Scan for the cell matching the given text and deliver its (X, Y) coordinate at center. 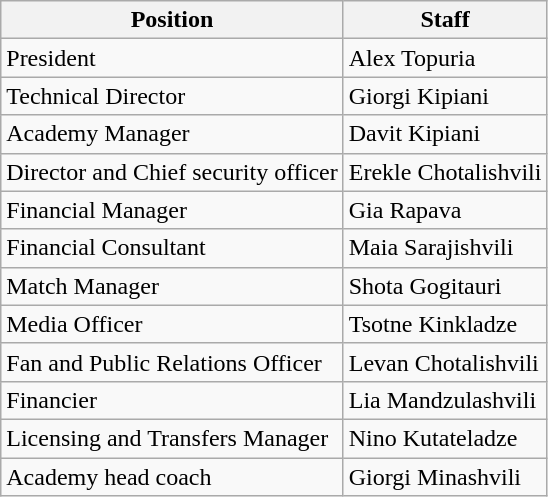
Gia Rapava (445, 210)
Staff (445, 20)
Maia Sarajishvili (445, 248)
Giorgi Kipiani (445, 96)
Technical Director (172, 96)
Director and Chief security officer (172, 172)
Tsotne Kinkladze (445, 324)
Alex Topuria (445, 58)
Financial Manager (172, 210)
Financier (172, 400)
Position (172, 20)
Financial Consultant (172, 248)
Shota Gogitauri (445, 286)
Academy Manager (172, 134)
Nino Kutateladze (445, 438)
Fan and Public Relations Officer (172, 362)
Giorgi Minashvili (445, 477)
President (172, 58)
Media Officer (172, 324)
Levan Chotalishvili (445, 362)
Lia Mandzulashvili (445, 400)
Academy head coach (172, 477)
Licensing and Transfers Manager (172, 438)
Erekle Chotalishvili (445, 172)
Davit Kipiani (445, 134)
Match Manager (172, 286)
